Detect which cell encompasses the target text, then output its [X, Y] center coordinate. 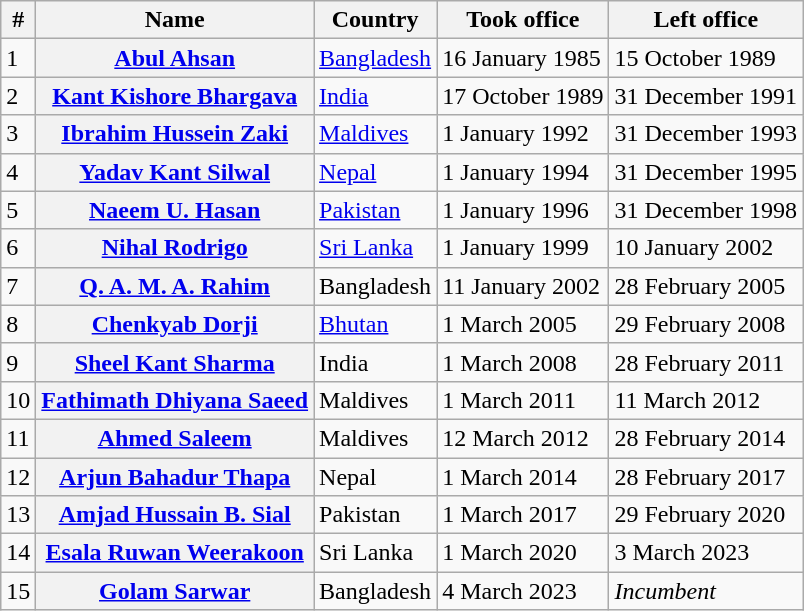
Naeem U. Hasan [175, 210]
3 March 2023 [706, 553]
Amjad Hussain B. Sial [175, 515]
# [18, 20]
28 February 2005 [706, 286]
1 March 2020 [523, 553]
6 [18, 248]
2 [18, 96]
1 March 2014 [523, 477]
1 [18, 58]
1 January 1999 [523, 248]
11 March 2012 [706, 400]
31 December 1998 [706, 210]
16 January 1985 [523, 58]
Country [376, 20]
31 December 1993 [706, 134]
15 October 1989 [706, 58]
1 January 1996 [523, 210]
28 February 2011 [706, 362]
Nihal Rodrigo [175, 248]
8 [18, 324]
28 February 2017 [706, 477]
1 March 2011 [523, 400]
Incumbent [706, 591]
14 [18, 553]
Ahmed Saleem [175, 438]
31 December 1991 [706, 96]
29 February 2020 [706, 515]
10 January 2002 [706, 248]
29 February 2008 [706, 324]
10 [18, 400]
1 March 2005 [523, 324]
7 [18, 286]
Kant Kishore Bhargava [175, 96]
Golam Sarwar [175, 591]
1 March 2017 [523, 515]
Name [175, 20]
3 [18, 134]
1 January 1994 [523, 172]
5 [18, 210]
12 [18, 477]
17 October 1989 [523, 96]
Esala Ruwan Weerakoon [175, 553]
13 [18, 515]
Fathimath Dhiyana Saeed [175, 400]
9 [18, 362]
1 January 1992 [523, 134]
11 January 2002 [523, 286]
4 March 2023 [523, 591]
31 December 1995 [706, 172]
1 March 2008 [523, 362]
Arjun Bahadur Thapa [175, 477]
Sheel Kant Sharma [175, 362]
Took office [523, 20]
Ibrahim Hussein Zaki [175, 134]
Yadav Kant Silwal [175, 172]
28 February 2014 [706, 438]
Bhutan [376, 324]
Chenkyab Dorji [175, 324]
12 March 2012 [523, 438]
15 [18, 591]
11 [18, 438]
Abul Ahsan [175, 58]
Q. A. M. A. Rahim [175, 286]
4 [18, 172]
Left office [706, 20]
